Determine the [X, Y] coordinate at the center of the cell enclosing the given text.  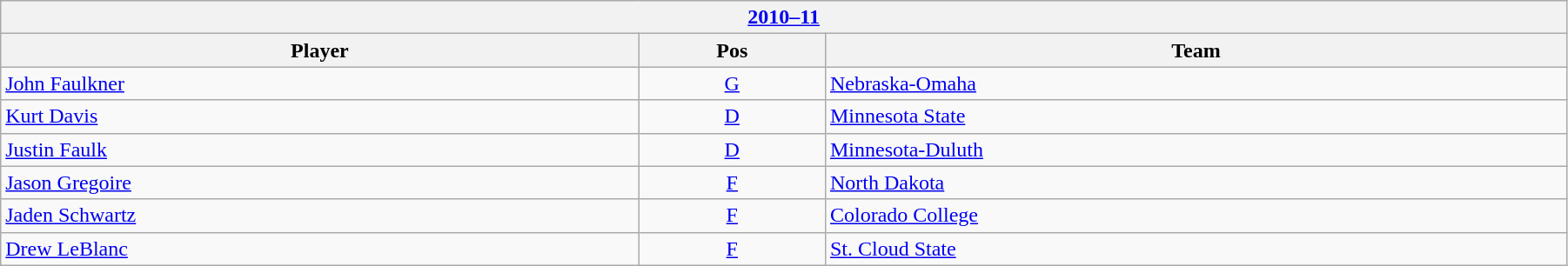
Justin Faulk [320, 150]
Kurt Davis [320, 116]
St. Cloud State [1196, 249]
Minnesota-Duluth [1196, 150]
John Faulkner [320, 83]
G [732, 83]
Minnesota State [1196, 116]
Drew LeBlanc [320, 249]
Pos [732, 50]
North Dakota [1196, 183]
Player [320, 50]
Jaden Schwartz [320, 216]
Jason Gregoire [320, 183]
2010–11 [784, 17]
Nebraska-Omaha [1196, 83]
Colorado College [1196, 216]
Team [1196, 50]
